Return (x, y) of the center of cell containing provided text 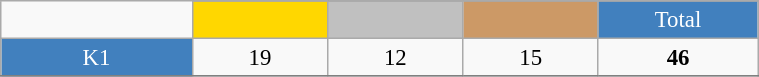
K1 (96, 58)
19 (260, 58)
Total (678, 20)
12 (396, 58)
46 (678, 58)
15 (530, 58)
